Find where the given text appears and provide that cell's center as (X, Y) coordinate. 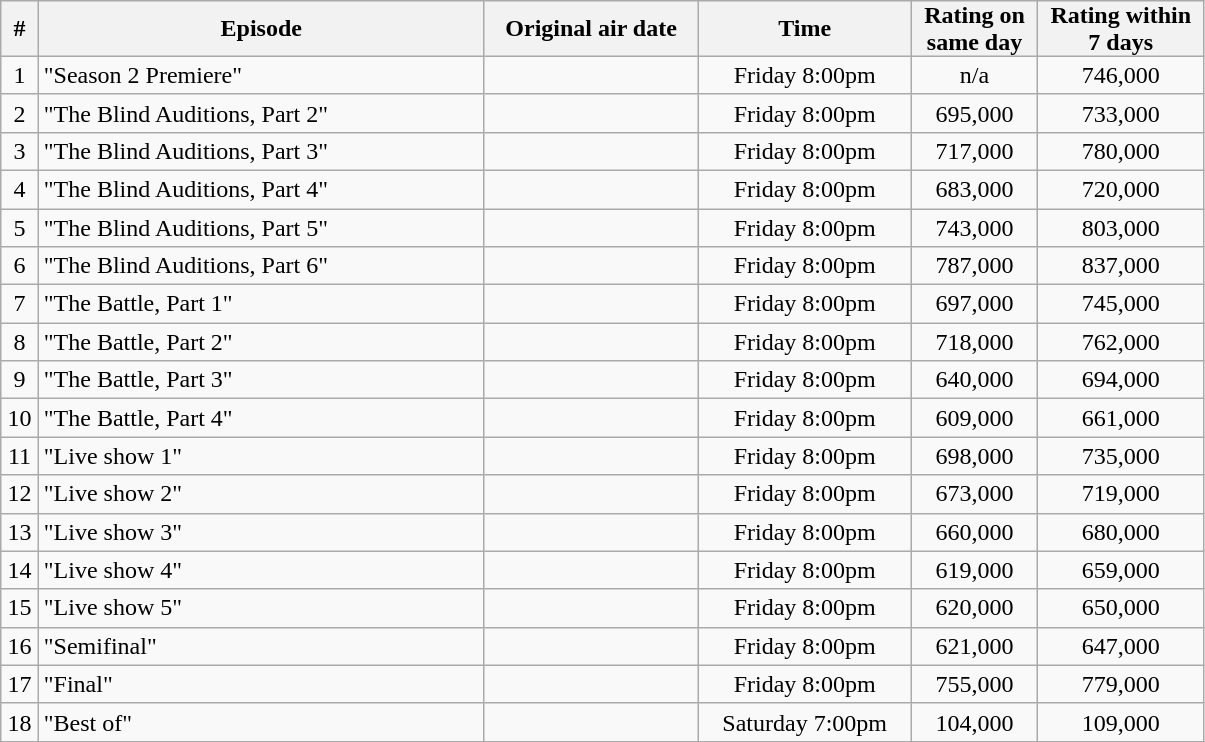
"The Battle, Part 3" (261, 380)
680,000 (1121, 532)
"The Blind Auditions, Part 6" (261, 266)
735,000 (1121, 456)
"The Blind Auditions, Part 4" (261, 189)
779,000 (1121, 684)
650,000 (1121, 608)
"Final" (261, 684)
17 (20, 684)
109,000 (1121, 722)
"The Battle, Part 2" (261, 342)
720,000 (1121, 189)
661,000 (1121, 418)
717,000 (974, 151)
746,000 (1121, 75)
698,000 (974, 456)
18 (20, 722)
8 (20, 342)
104,000 (974, 722)
621,000 (974, 646)
16 (20, 646)
"Live show 2" (261, 494)
9 (20, 380)
762,000 (1121, 342)
"Live show 5" (261, 608)
Saturday 7:00pm (805, 722)
"Live show 3" (261, 532)
"Best of" (261, 722)
694,000 (1121, 380)
"Season 2 Premiere" (261, 75)
6 (20, 266)
7 (20, 304)
1 (20, 75)
Time (805, 29)
659,000 (1121, 570)
11 (20, 456)
10 (20, 418)
2 (20, 113)
n/a (974, 75)
660,000 (974, 532)
733,000 (1121, 113)
"The Blind Auditions, Part 3" (261, 151)
745,000 (1121, 304)
3 (20, 151)
"The Battle, Part 1" (261, 304)
"Live show 4" (261, 570)
4 (20, 189)
719,000 (1121, 494)
"The Blind Auditions, Part 2" (261, 113)
718,000 (974, 342)
803,000 (1121, 227)
647,000 (1121, 646)
Episode (261, 29)
12 (20, 494)
"Live show 1" (261, 456)
# (20, 29)
Rating within7 days (1121, 29)
"Semifinal" (261, 646)
"The Blind Auditions, Part 5" (261, 227)
755,000 (974, 684)
837,000 (1121, 266)
743,000 (974, 227)
609,000 (974, 418)
"The Battle, Part 4" (261, 418)
673,000 (974, 494)
Rating onsame day (974, 29)
13 (20, 532)
619,000 (974, 570)
Original air date (591, 29)
640,000 (974, 380)
14 (20, 570)
15 (20, 608)
695,000 (974, 113)
683,000 (974, 189)
620,000 (974, 608)
5 (20, 227)
787,000 (974, 266)
780,000 (1121, 151)
697,000 (974, 304)
